Find where the given text appears and provide that cell's center as (x, y) coordinate. 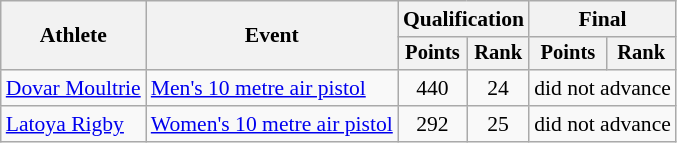
Men's 10 metre air pistol (272, 88)
25 (498, 124)
Latoya Rigby (74, 124)
Final (602, 19)
24 (498, 88)
Women's 10 metre air pistol (272, 124)
Dovar Moultrie (74, 88)
440 (432, 88)
Qualification (464, 19)
292 (432, 124)
Athlete (74, 36)
Event (272, 36)
